Locate the cell with the specified text and output its [X, Y] center coordinate. 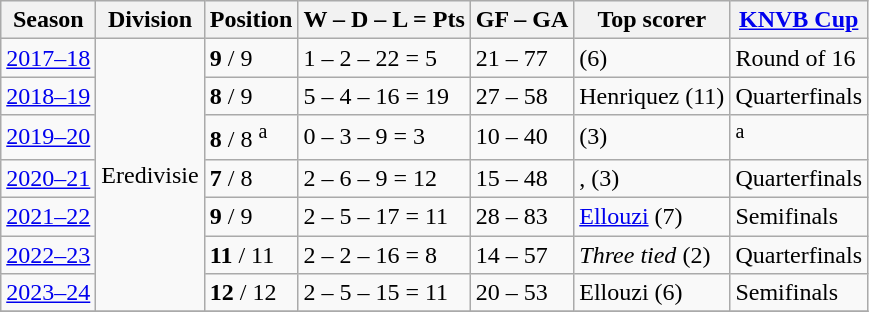
11 / 11 [251, 255]
Ellouzi (6) [652, 293]
1 – 2 – 22 = 5 [384, 58]
KNVB Cup [799, 20]
5 – 4 – 16 = 19 [384, 96]
14 – 57 [522, 255]
Ellouzi (7) [652, 217]
20 – 53 [522, 293]
12 / 12 [251, 293]
2 – 5 – 15 = 11 [384, 293]
0 – 3 – 9 = 3 [384, 138]
2 – 6 – 9 = 12 [384, 178]
Eredivisie [150, 176]
8 / 9 [251, 96]
2021–22 [48, 217]
Division [150, 20]
15 – 48 [522, 178]
GF – GA [522, 20]
(6) [652, 58]
10 – 40 [522, 138]
8 / 8 a [251, 138]
(3) [652, 138]
2020–21 [48, 178]
Three tied (2) [652, 255]
28 – 83 [522, 217]
Season [48, 20]
27 – 58 [522, 96]
2018–19 [48, 96]
a [799, 138]
2022–23 [48, 255]
, (3) [652, 178]
Henriquez (11) [652, 96]
2017–18 [48, 58]
W – D – L = Pts [384, 20]
2023–24 [48, 293]
Top scorer [652, 20]
21 – 77 [522, 58]
2 – 5 – 17 = 11 [384, 217]
2 – 2 – 16 = 8 [384, 255]
2019–20 [48, 138]
7 / 8 [251, 178]
Round of 16 [799, 58]
Position [251, 20]
